Scan for the cell matching the given text and deliver its (x, y) coordinate at center. 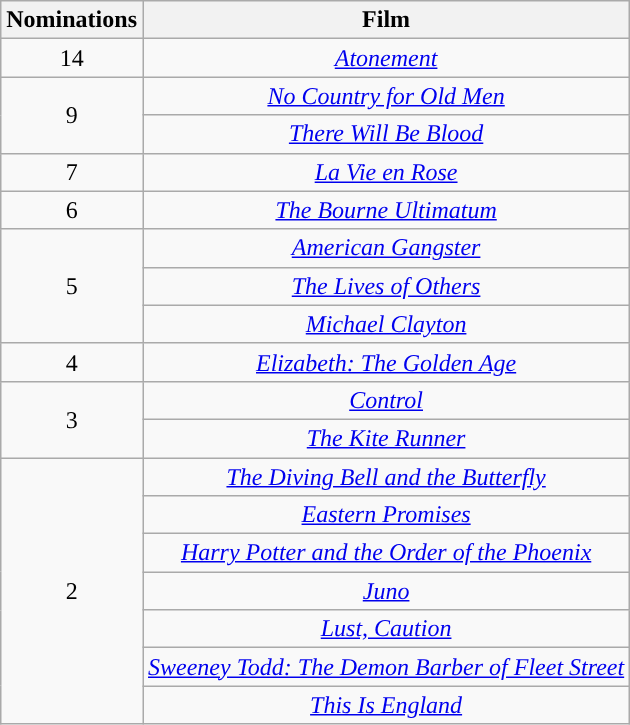
9 (72, 115)
Lust, Caution (386, 629)
Nominations (72, 20)
Harry Potter and the Order of the Phoenix (386, 553)
7 (72, 172)
2 (72, 591)
Eastern Promises (386, 515)
Michael Clayton (386, 324)
5 (72, 286)
The Lives of Others (386, 286)
La Vie en Rose (386, 172)
Atonement (386, 58)
The Diving Bell and the Butterfly (386, 477)
American Gangster (386, 248)
6 (72, 210)
Juno (386, 591)
The Bourne Ultimatum (386, 210)
Elizabeth: The Golden Age (386, 362)
Film (386, 20)
There Will Be Blood (386, 134)
3 (72, 419)
4 (72, 362)
Sweeney Todd: The Demon Barber of Fleet Street (386, 667)
No Country for Old Men (386, 96)
14 (72, 58)
Control (386, 400)
This Is England (386, 705)
The Kite Runner (386, 438)
